Scan for the cell matching the given text and deliver its [x, y] coordinate at center. 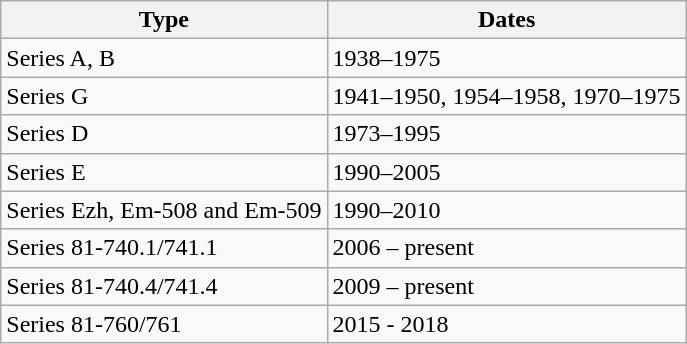
2015 - 2018 [506, 324]
Series A, B [164, 58]
1990–2010 [506, 210]
Series 81-740.4/741.4 [164, 286]
1973–1995 [506, 134]
1941–1950, 1954–1958, 1970–1975 [506, 96]
1990–2005 [506, 172]
Series 81-740.1/741.1 [164, 248]
2006 – present [506, 248]
1938–1975 [506, 58]
Series E [164, 172]
Type [164, 20]
Series 81-760/761 [164, 324]
Series G [164, 96]
2009 – present [506, 286]
Dates [506, 20]
Series D [164, 134]
Series Ezh, Em-508 and Em-509 [164, 210]
